Detect which cell encompasses the target text, then output its [x, y] center coordinate. 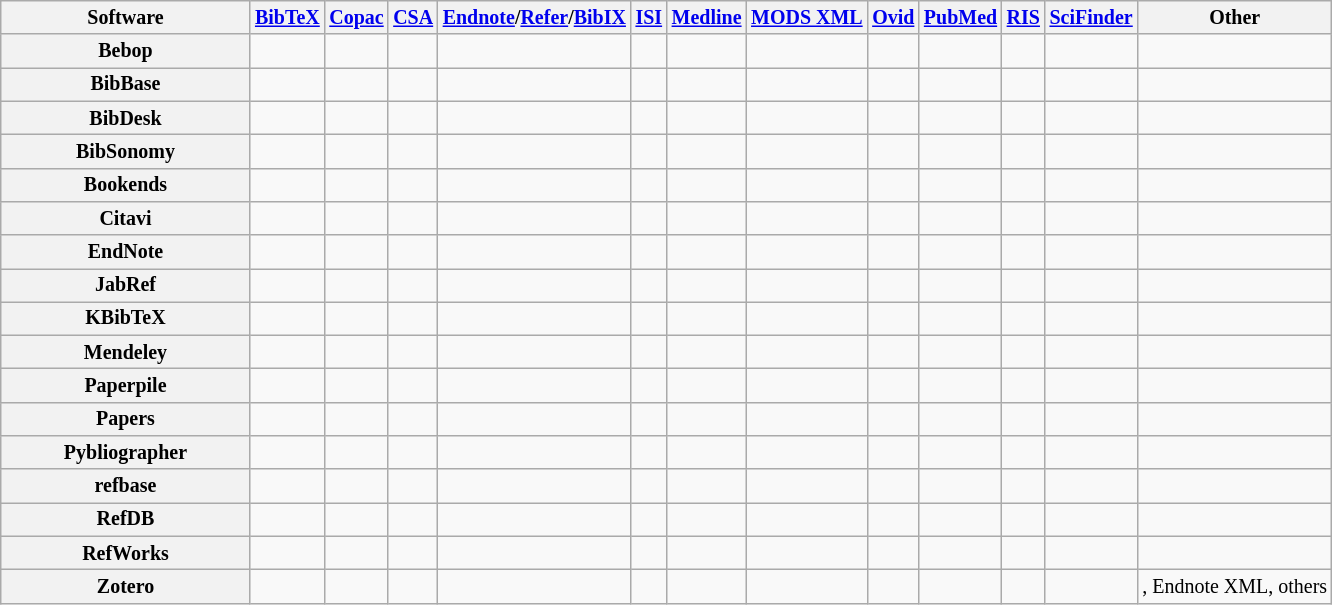
RefDB [126, 520]
Mendeley [126, 352]
BibTeX [287, 18]
SciFinder [1092, 18]
RIS [1024, 18]
BibSonomy [126, 152]
Bookends [126, 184]
Paperpile [126, 386]
KBibTeX [126, 318]
JabRef [126, 286]
Bebop [126, 52]
Copac [357, 18]
CSA [412, 18]
Pybliographer [126, 452]
Endnote/Refer/BibIX [534, 18]
EndNote [126, 252]
Papers [126, 420]
PubMed [960, 18]
MODS XML [806, 18]
Zotero [126, 586]
RefWorks [126, 554]
ISI [649, 18]
refbase [126, 486]
BibBase [126, 84]
Ovid [893, 18]
Other [1234, 18]
BibDesk [126, 118]
Citavi [126, 218]
Medline [706, 18]
, Endnote XML, others [1234, 586]
Software [126, 18]
